Identify which cell holds the provided text, then report its [X, Y] central coordinate. 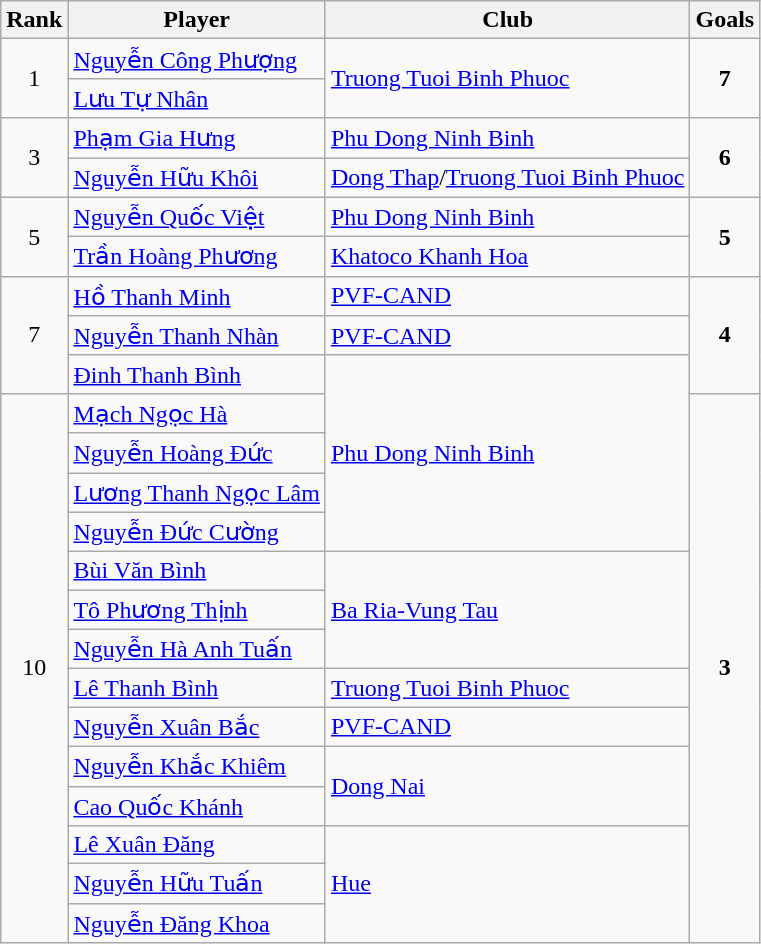
Hue [507, 884]
Nguyễn Hữu Tuấn [197, 884]
10 [34, 668]
Nguyễn Đức Cường [197, 532]
Phạm Gia Hưng [197, 138]
Dong Thap/Truong Tuoi Binh Phuoc [507, 178]
Player [197, 20]
Club [507, 20]
Khatoco Khanh Hoa [507, 257]
Dong Nai [507, 786]
Nguyễn Đăng Khoa [197, 923]
Goals [725, 20]
Mạch Ngọc Hà [197, 413]
Hồ Thanh Minh [197, 296]
Nguyễn Hữu Khôi [197, 178]
Nguyễn Hoàng Đức [197, 453]
Cao Quốc Khánh [197, 806]
Nguyễn Quốc Việt [197, 217]
Trần Hoàng Phương [197, 257]
Rank [34, 20]
Nguyễn Công Phượng [197, 59]
Lương Thanh Ngọc Lâm [197, 492]
Nguyễn Khắc Khiêm [197, 766]
1 [34, 78]
Bùi Văn Bình [197, 571]
4 [725, 334]
6 [725, 158]
Đinh Thanh Bình [197, 374]
Lưu Tự Nhân [197, 98]
Tô Phương Thịnh [197, 610]
Ba Ria-Vung Tau [507, 610]
Nguyễn Hà Anh Tuấn [197, 649]
Nguyễn Thanh Nhàn [197, 336]
Lê Thanh Bình [197, 688]
Nguyễn Xuân Bắc [197, 727]
Lê Xuân Đăng [197, 845]
